Return (x, y) of the center of cell containing provided text 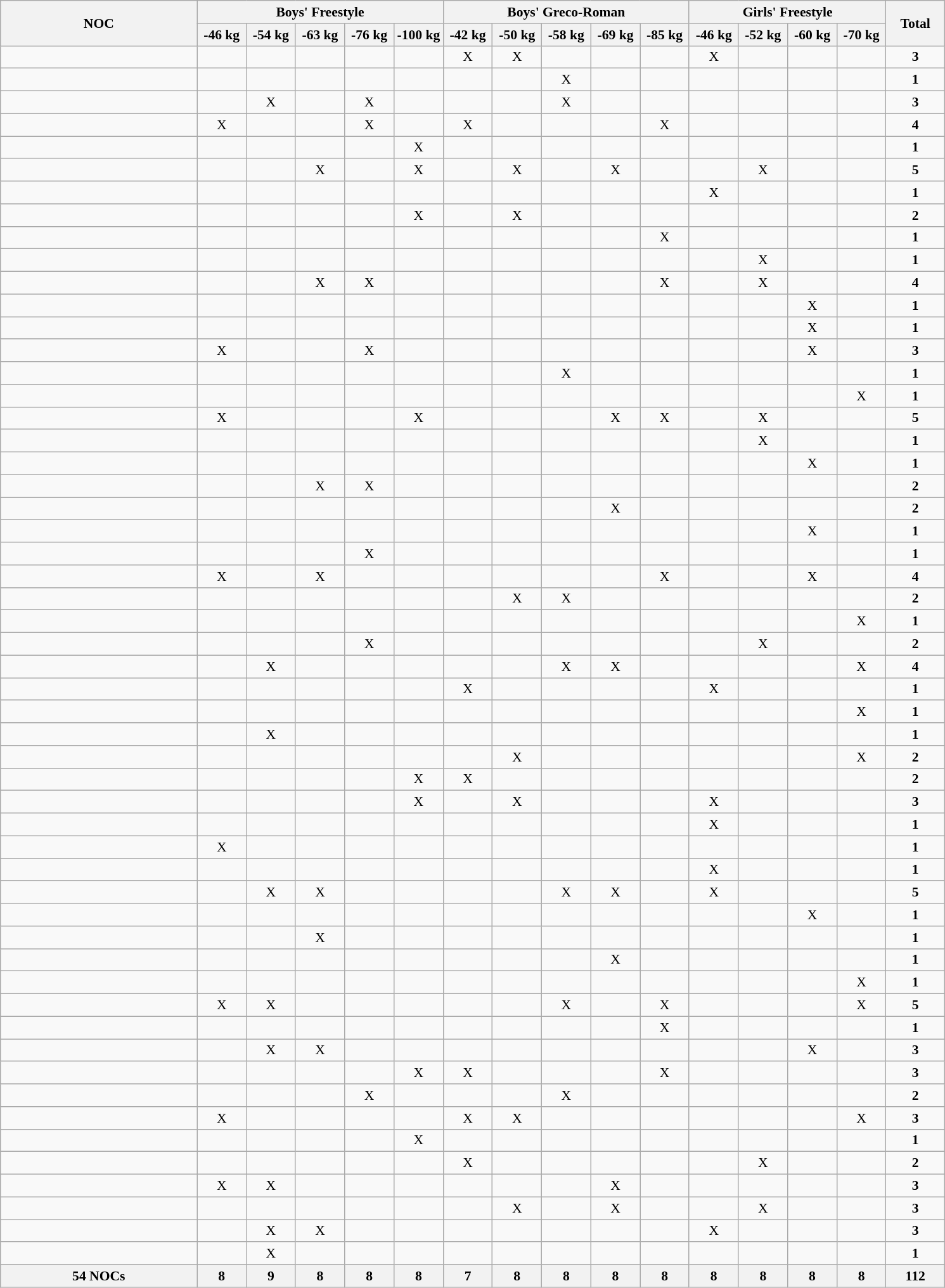
-60 kg (813, 35)
9 (271, 1276)
-100 kg (418, 35)
54 NOCs (99, 1276)
-69 kg (615, 35)
-52 kg (763, 35)
-58 kg (567, 35)
Boys' Freestyle (320, 12)
NOC (99, 23)
7 (468, 1276)
112 (915, 1276)
Total (915, 23)
Boys' Greco-Roman (566, 12)
-85 kg (665, 35)
-50 kg (517, 35)
-76 kg (370, 35)
-42 kg (468, 35)
-54 kg (271, 35)
-63 kg (320, 35)
Girls' Freestyle (787, 12)
-70 kg (861, 35)
